Pinpoint the cell where the given text exists, returning its [X, Y] midpoint coordinate. 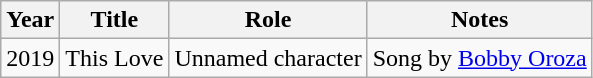
Unnamed character [268, 58]
Role [268, 20]
Song by Bobby Oroza [480, 58]
Notes [480, 20]
2019 [30, 58]
Title [114, 20]
Year [30, 20]
This Love [114, 58]
